Pinpoint the cell where the given text exists, returning its (x, y) midpoint coordinate. 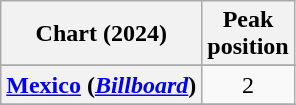
Peakposition (248, 34)
Mexico (Billboard) (102, 85)
2 (248, 85)
Chart (2024) (102, 34)
